Extract the [x, y] coordinate from the center of the cell holding the provided text.  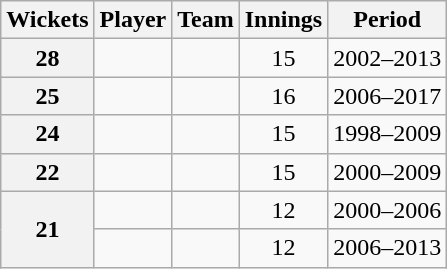
22 [48, 172]
16 [283, 96]
24 [48, 134]
Innings [283, 20]
2000–2009 [388, 172]
1998–2009 [388, 134]
2006–2013 [388, 248]
Team [206, 20]
2002–2013 [388, 58]
21 [48, 229]
25 [48, 96]
Wickets [48, 20]
2006–2017 [388, 96]
Player [133, 20]
Period [388, 20]
28 [48, 58]
2000–2006 [388, 210]
